Identify which cell holds the provided text, then report its [X, Y] central coordinate. 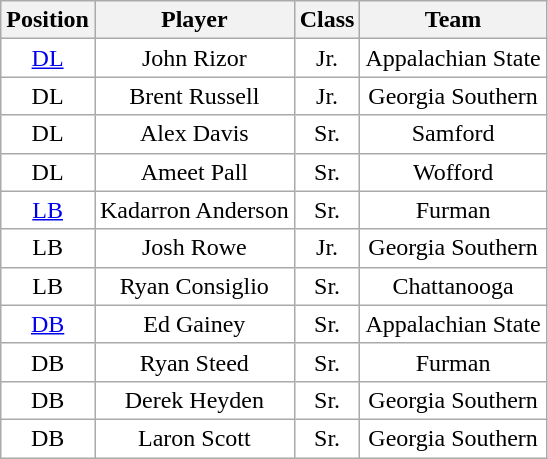
Ed Gainey [194, 324]
Player [194, 20]
Laron Scott [194, 438]
Team [453, 20]
Samford [453, 134]
Kadarron Anderson [194, 210]
Derek Heyden [194, 400]
Ryan Steed [194, 362]
Wofford [453, 172]
Alex Davis [194, 134]
Josh Rowe [194, 248]
Chattanooga [453, 286]
John Rizor [194, 58]
Ryan Consiglio [194, 286]
Ameet Pall [194, 172]
Brent Russell [194, 96]
Position [48, 20]
Class [327, 20]
